Find where the given text appears and provide that cell's center as [x, y] coordinate. 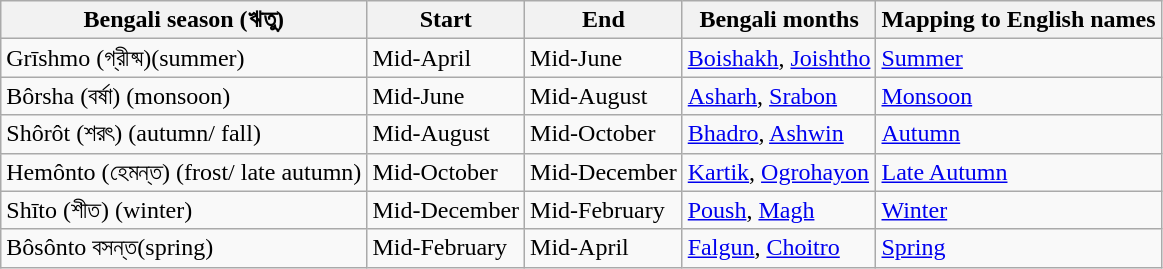
Asharh, Srabon [779, 96]
Autumn [1018, 134]
Monsoon [1018, 96]
Bengali months [779, 20]
Winter [1018, 210]
Summer [1018, 58]
Start [446, 20]
Poush, Magh [779, 210]
Shīto (শীত) (winter) [184, 210]
Bengali season (ঋতু) [184, 20]
Boishakh, Joishtho [779, 58]
Spring [1018, 248]
Bhadro, Ashwin [779, 134]
Falgun, Choitro [779, 248]
Grīshmo (গ্রীষ্ম)(summer) [184, 58]
Hemônto (হেমন্ত) (frost/ late autumn) [184, 172]
Mapping to English names [1018, 20]
Late Autumn [1018, 172]
Bôsônto বসন্ত(spring) [184, 248]
Shôrôt (শরৎ) (autumn/ fall) [184, 134]
Bôrsha (বর্ষা) (monsoon) [184, 96]
End [604, 20]
Kartik, Ogrohayon [779, 172]
